Identify which cell holds the provided text, then report its [X, Y] central coordinate. 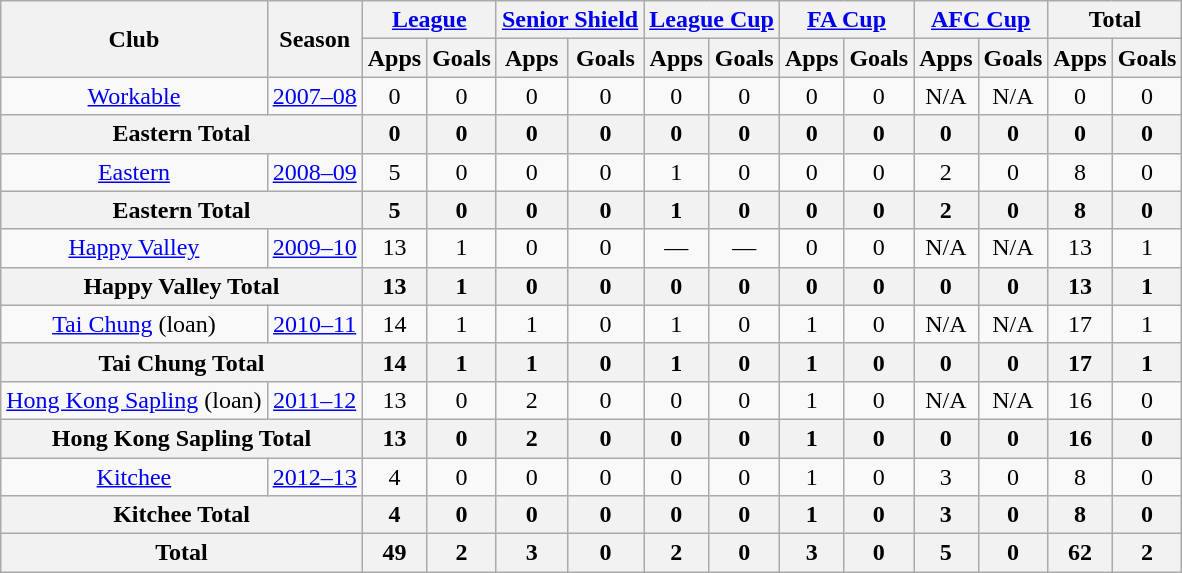
49 [394, 553]
2011–12 [314, 400]
2009–10 [314, 248]
Happy Valley Total [182, 286]
2010–11 [314, 324]
Season [314, 39]
Happy Valley [134, 248]
League [429, 20]
Workable [134, 96]
Senior Shield [570, 20]
Tai Chung Total [182, 362]
62 [1080, 553]
Hong Kong Sapling Total [182, 438]
Kitchee [134, 477]
Tai Chung (loan) [134, 324]
2012–13 [314, 477]
Kitchee Total [182, 515]
2008–09 [314, 172]
FA Cup [846, 20]
Eastern [134, 172]
League Cup [712, 20]
Club [134, 39]
2007–08 [314, 96]
Hong Kong Sapling (loan) [134, 400]
AFC Cup [981, 20]
